Extract the [x, y] coordinate from the center of the cell holding the provided text.  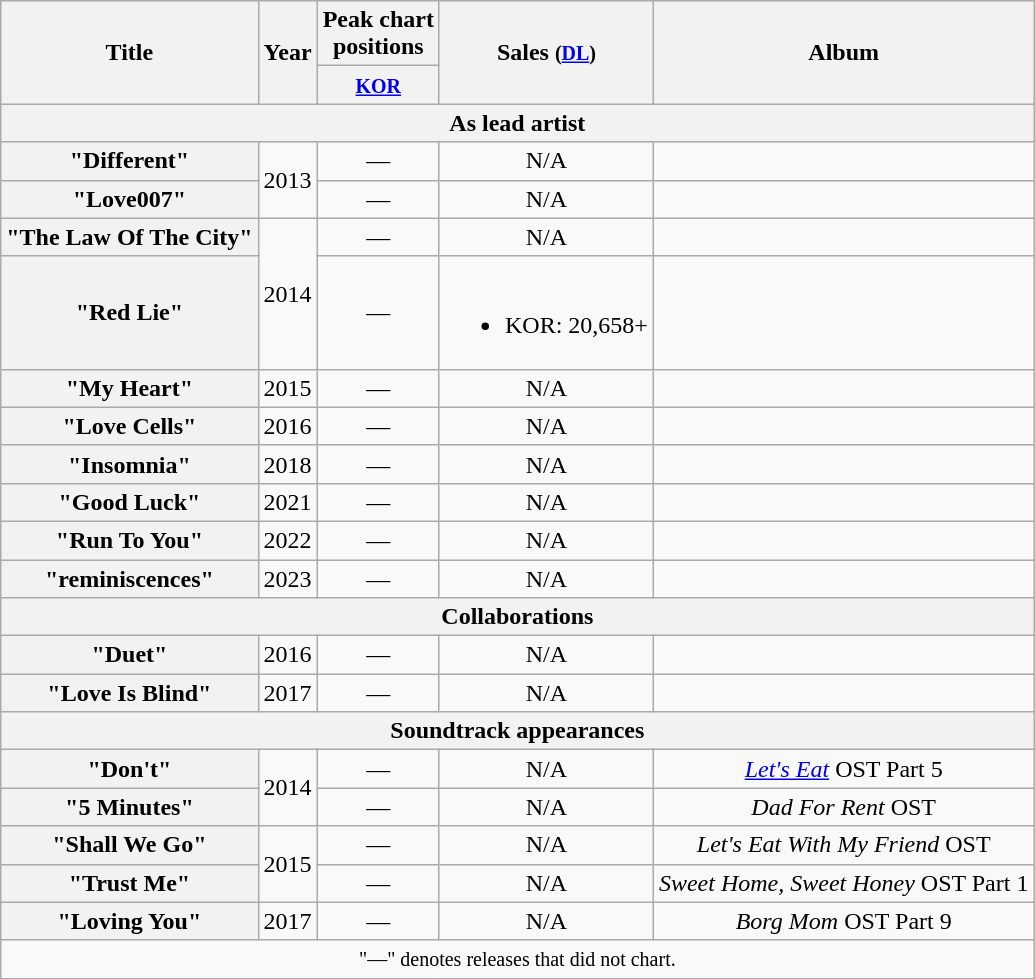
"Duet" [130, 655]
"Loving You" [130, 921]
"Love Is Blind" [130, 693]
Year [288, 52]
Sweet Home, Sweet Honey OST Part 1 [844, 883]
"Different" [130, 161]
"Love Cells" [130, 426]
"—" denotes releases that did not chart. [518, 959]
Dad For Rent OST [844, 807]
2018 [288, 464]
As lead artist [518, 123]
"My Heart" [130, 388]
"Love007" [130, 199]
"Insomnia" [130, 464]
2022 [288, 540]
2021 [288, 502]
Borg Mom OST Part 9 [844, 921]
Peak chart positions [378, 34]
2013 [288, 180]
KOR: 20,658+ [546, 312]
KOR [378, 85]
Album [844, 52]
"The Law Of The City" [130, 237]
"Red Lie" [130, 312]
Title [130, 52]
Let's Eat OST Part 5 [844, 769]
Soundtrack appearances [518, 731]
2023 [288, 579]
"Good Luck" [130, 502]
Let's Eat With My Friend OST [844, 845]
Collaborations [518, 617]
"reminiscences" [130, 579]
"5 Minutes" [130, 807]
Sales (DL) [546, 52]
"Trust Me" [130, 883]
"Don't" [130, 769]
"Run To You" [130, 540]
"Shall We Go" [130, 845]
